Return the [X, Y] coordinate for the center point of the cell that contains the specified text.  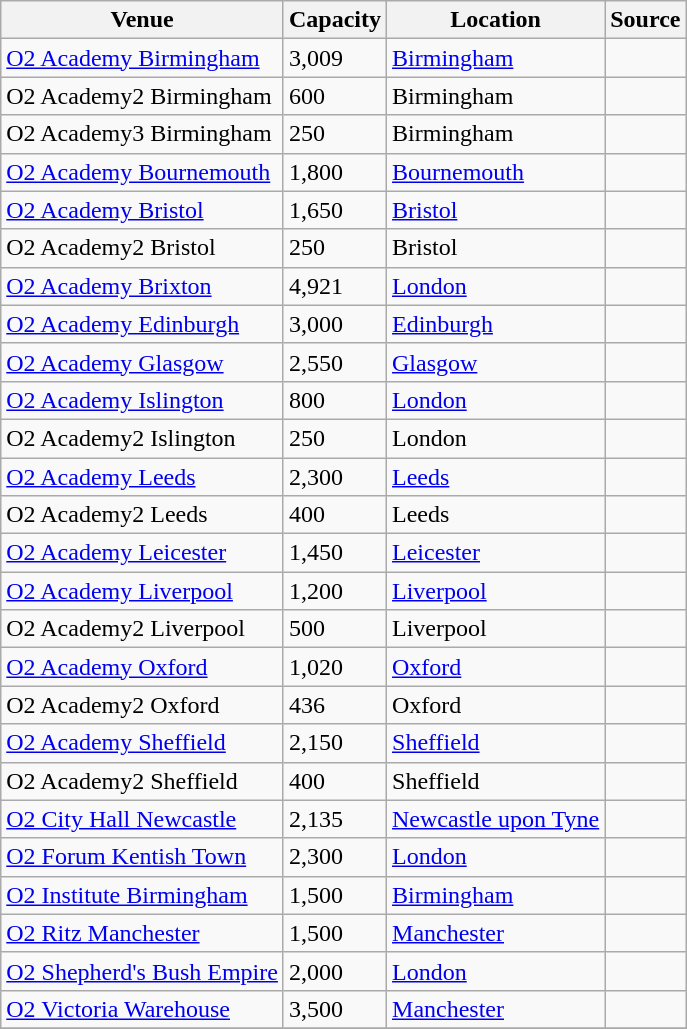
2,000 [334, 971]
4,921 [334, 286]
Venue [142, 20]
O2 Academy2 Islington [142, 438]
Edinburgh [496, 324]
O2 City Hall Newcastle [142, 819]
1,650 [334, 210]
O2 Academy2 Sheffield [142, 781]
O2 Academy2 Birmingham [142, 96]
O2 Academy2 Bristol [142, 248]
1,020 [334, 667]
O2 Academy Liverpool [142, 591]
3,009 [334, 58]
O2 Academy Islington [142, 400]
O2 Academy Glasgow [142, 362]
O2 Academy2 Liverpool [142, 629]
436 [334, 705]
O2 Academy Oxford [142, 667]
Bournemouth [496, 172]
O2 Shepherd's Bush Empire [142, 971]
1,450 [334, 553]
O2 Ritz Manchester [142, 933]
O2 Academy Bristol [142, 210]
O2 Victoria Warehouse [142, 1009]
O2 Academy Birmingham [142, 58]
O2 Academy Leicester [142, 553]
Leicester [496, 553]
Capacity [334, 20]
O2 Academy3 Birmingham [142, 134]
3,500 [334, 1009]
O2 Forum Kentish Town [142, 857]
Location [496, 20]
O2 Academy Bournemouth [142, 172]
O2 Academy Edinburgh [142, 324]
O2 Academy2 Oxford [142, 705]
500 [334, 629]
800 [334, 400]
Source [646, 20]
O2 Academy Leeds [142, 477]
600 [334, 96]
2,150 [334, 743]
2,135 [334, 819]
1,200 [334, 591]
Glasgow [496, 362]
Newcastle upon Tyne [496, 819]
1,800 [334, 172]
O2 Academy2 Leeds [142, 515]
2,550 [334, 362]
O2 Institute Birmingham [142, 895]
O2 Academy Sheffield [142, 743]
3,000 [334, 324]
O2 Academy Brixton [142, 286]
